Detect which cell encompasses the target text, then output its (X, Y) center coordinate. 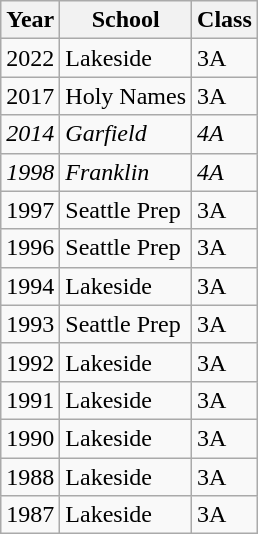
1991 (30, 400)
Franklin (126, 172)
School (126, 20)
1996 (30, 248)
1997 (30, 210)
1992 (30, 362)
1987 (30, 515)
Year (30, 20)
1988 (30, 477)
Garfield (126, 134)
2014 (30, 134)
1998 (30, 172)
2022 (30, 58)
1990 (30, 438)
Class (225, 20)
Holy Names (126, 96)
1994 (30, 286)
1993 (30, 324)
2017 (30, 96)
